Return (X, Y) of the center of cell containing provided text 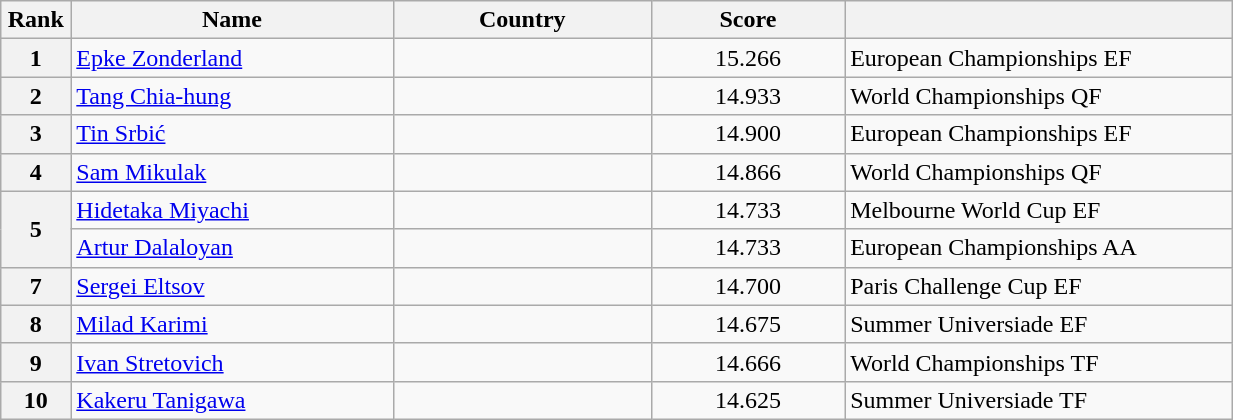
Name (232, 20)
14.866 (748, 172)
Summer Universiade TF (1038, 400)
European Championships AA (1038, 248)
14.675 (748, 324)
Sergei Eltsov (232, 286)
Sam Mikulak (232, 172)
8 (36, 324)
Epke Zonderland (232, 58)
World Championships TF (1038, 362)
Kakeru Tanigawa (232, 400)
14.900 (748, 134)
2 (36, 96)
Tin Srbić (232, 134)
Milad Karimi (232, 324)
Rank (36, 20)
15.266 (748, 58)
1 (36, 58)
14.700 (748, 286)
14.625 (748, 400)
Hidetaka Miyachi (232, 210)
4 (36, 172)
Melbourne World Cup EF (1038, 210)
10 (36, 400)
14.933 (748, 96)
7 (36, 286)
Artur Dalaloyan (232, 248)
Ivan Stretovich (232, 362)
5 (36, 229)
Score (748, 20)
Summer Universiade EF (1038, 324)
Paris Challenge Cup EF (1038, 286)
Tang Chia-hung (232, 96)
14.666 (748, 362)
3 (36, 134)
Country (522, 20)
9 (36, 362)
